Provide the (x, y) coordinate of the cell's center where the given text is located.  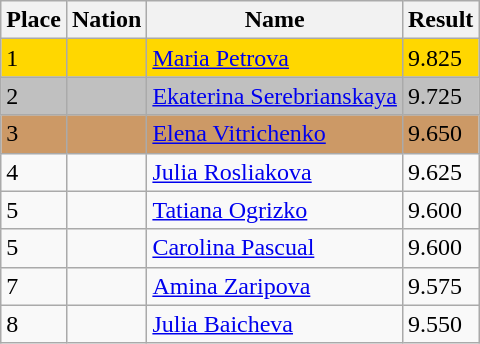
Julia Rosliakova (275, 172)
Result (440, 20)
3 (34, 134)
9.575 (440, 286)
7 (34, 286)
9.550 (440, 324)
4 (34, 172)
8 (34, 324)
Amina Zaripova (275, 286)
Elena Vitrichenko (275, 134)
9.725 (440, 96)
Tatiana Ogrizko (275, 210)
Carolina Pascual (275, 248)
Ekaterina Serebrianskaya (275, 96)
9.650 (440, 134)
Nation (106, 20)
9.825 (440, 58)
Name (275, 20)
Maria Petrova (275, 58)
Place (34, 20)
2 (34, 96)
Julia Baicheva (275, 324)
1 (34, 58)
9.625 (440, 172)
